Scan for the cell matching the given text and deliver its [X, Y] coordinate at center. 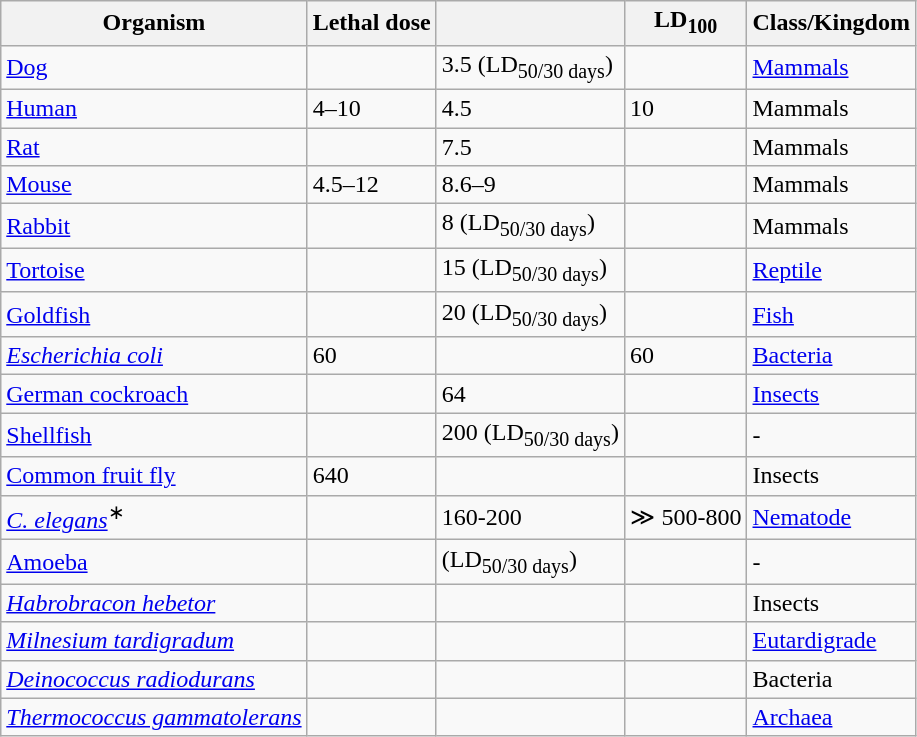
Tortoise [154, 270]
Escherichia coli [154, 356]
7.5 [530, 147]
Habrobracon hebetor [154, 603]
LD100 [686, 23]
4.5–12 [372, 185]
4.5 [530, 108]
Deinococcus radiodurans [154, 679]
Amoeba [154, 562]
Archaea [831, 717]
Mouse [154, 185]
Rabbit [154, 226]
Lethal dose [372, 23]
Milnesium tardigradum [154, 641]
Organism [154, 23]
Eutardigrade [831, 641]
64 [530, 394]
Fish [831, 314]
Shellfish [154, 435]
160-200 [530, 518]
640 [372, 476]
Nematode [831, 518]
10 [686, 108]
3.5 (LD50/30 days) [530, 67]
Goldfish [154, 314]
≫ 500-800 [686, 518]
(LD50/30 days) [530, 562]
15 (LD50/30 days) [530, 270]
Common fruit fly [154, 476]
Class/Kingdom [831, 23]
20 (LD50/30 days) [530, 314]
Human [154, 108]
4–10 [372, 108]
8.6–9 [530, 185]
8 (LD50/30 days) [530, 226]
200 (LD50/30 days) [530, 435]
Reptile [831, 270]
Thermococcus gammatolerans [154, 717]
Dog [154, 67]
German cockroach [154, 394]
C. elegans∗ [154, 518]
Rat [154, 147]
